Return the (X, Y) coordinate for the center point of the cell that contains the specified text.  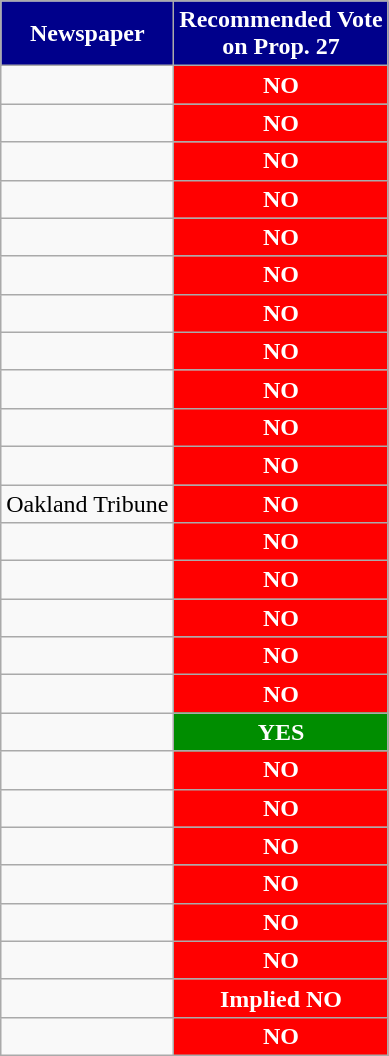
Recommended Voteon Prop. 27 (281, 34)
YES (281, 732)
Newspaper (88, 34)
Oakland Tribune (88, 503)
Implied NO (281, 998)
